Search for the cell housing the specified text and yield its [x, y] center coordinate. 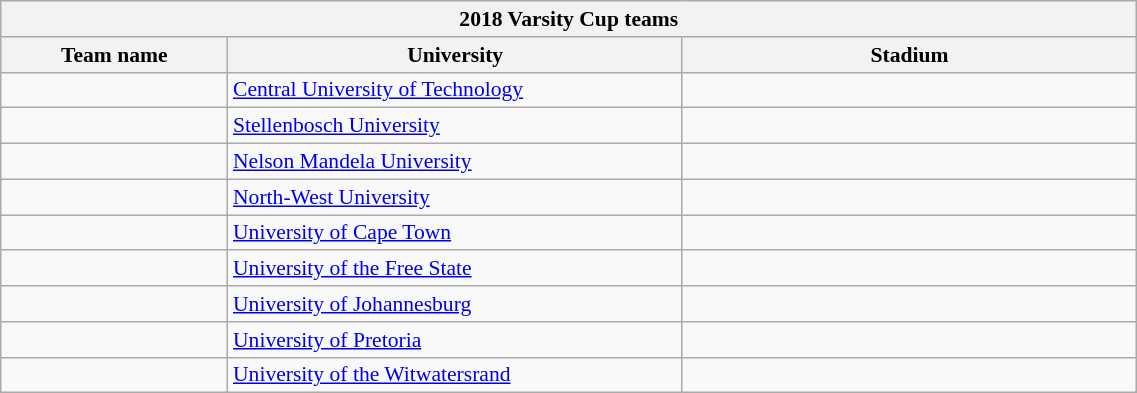
Nelson Mandela University [455, 162]
University [455, 55]
2018 Varsity Cup teams [569, 19]
North-West University [455, 197]
University of Cape Town [455, 233]
Central University of Technology [455, 90]
University of Johannesburg [455, 304]
Stadium [909, 55]
Team name [114, 55]
University of the Free State [455, 269]
University of the Witwatersrand [455, 375]
Stellenbosch University [455, 126]
University of Pretoria [455, 340]
